Scan for the cell matching the given text and deliver its (x, y) coordinate at center. 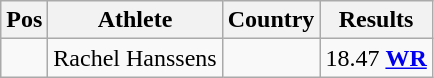
18.47 WR (376, 58)
Athlete (135, 20)
Rachel Hanssens (135, 58)
Results (376, 20)
Pos (24, 20)
Country (271, 20)
